Locate the cell with the specified text and output its [X, Y] center coordinate. 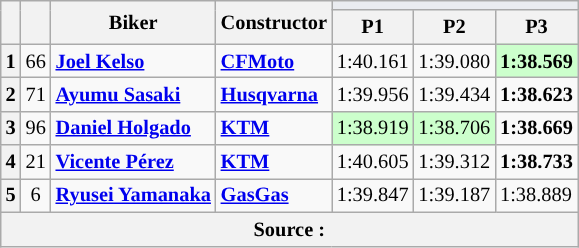
GasGas [274, 195]
21 [36, 162]
1:38.706 [455, 128]
5 [11, 195]
Biker [134, 22]
Ayumu Sasaki [134, 94]
1:39.434 [455, 94]
1 [11, 61]
1:39.080 [455, 61]
1:39.187 [455, 195]
1:39.847 [373, 195]
P2 [455, 27]
Daniel Holgado [134, 128]
1:39.956 [373, 94]
2 [11, 94]
1:38.889 [536, 195]
1:38.623 [536, 94]
6 [36, 195]
P1 [373, 27]
71 [36, 94]
1:40.605 [373, 162]
1:40.161 [373, 61]
1:38.569 [536, 61]
Joel Kelso [134, 61]
Source : [290, 229]
3 [11, 128]
P3 [536, 27]
CFMoto [274, 61]
66 [36, 61]
1:38.733 [536, 162]
4 [11, 162]
1:38.919 [373, 128]
1:38.669 [536, 128]
1:39.312 [455, 162]
Ryusei Yamanaka [134, 195]
Constructor [274, 22]
Vicente Pérez [134, 162]
Husqvarna [274, 94]
96 [36, 128]
